Determine the [X, Y] coordinate at the center of the cell enclosing the given text.  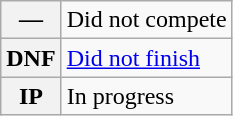
Did not compete [146, 20]
IP [31, 96]
DNF [31, 58]
Did not finish [146, 58]
In progress [146, 96]
— [31, 20]
